Identify which cell holds the provided text, then report its [x, y] central coordinate. 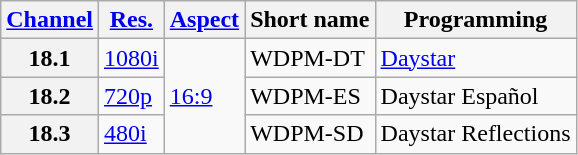
16:9 [204, 96]
18.3 [50, 134]
WDPM-ES [310, 96]
WDPM-DT [310, 58]
1080i [132, 58]
Daystar [476, 58]
18.2 [50, 96]
Res. [132, 20]
Programming [476, 20]
18.1 [50, 58]
Aspect [204, 20]
Short name [310, 20]
720p [132, 96]
Channel [50, 20]
Daystar Español [476, 96]
Daystar Reflections [476, 134]
480i [132, 134]
WDPM-SD [310, 134]
